Find where the given text appears and provide that cell's center as [x, y] coordinate. 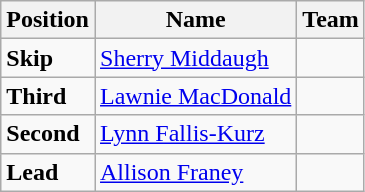
Position [48, 20]
Skip [48, 58]
Lawnie MacDonald [195, 96]
Name [195, 20]
Sherry Middaugh [195, 58]
Lead [48, 172]
Second [48, 134]
Lynn Fallis-Kurz [195, 134]
Allison Franey [195, 172]
Third [48, 96]
Team [331, 20]
